Output the (X, Y) coordinate of the center of the cell containing the given text.  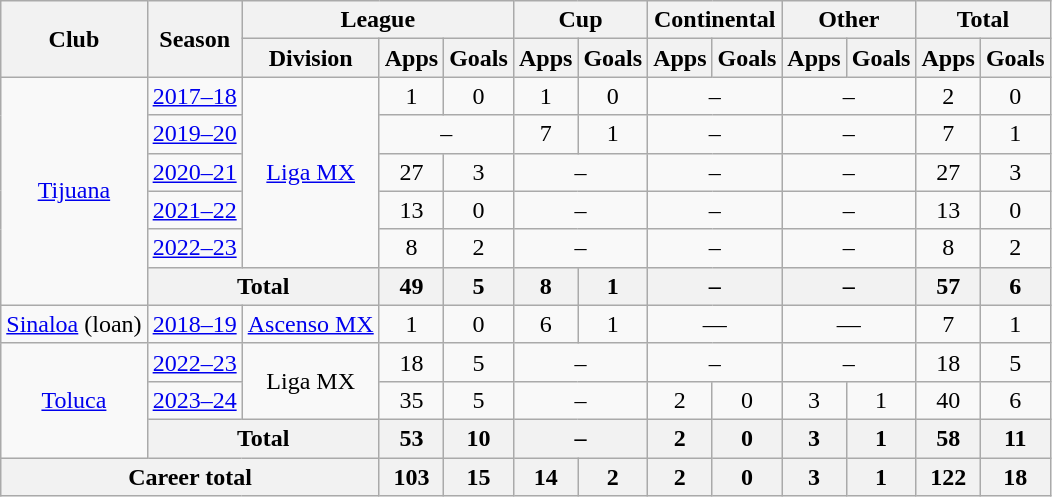
2021–22 (194, 210)
Club (74, 39)
49 (411, 286)
Other (849, 20)
Ascenso MX (310, 324)
Tijuana (74, 191)
10 (479, 438)
Career total (190, 477)
35 (411, 400)
58 (948, 438)
2020–21 (194, 172)
40 (948, 400)
122 (948, 477)
Season (194, 39)
2017–18 (194, 96)
2019–20 (194, 134)
Toluca (74, 400)
Sinaloa (loan) (74, 324)
2023–24 (194, 400)
Cup (580, 20)
Division (310, 58)
2018–19 (194, 324)
11 (1015, 438)
14 (545, 477)
League (378, 20)
57 (948, 286)
103 (411, 477)
Continental (715, 20)
53 (411, 438)
15 (479, 477)
